Return the (X, Y) coordinate for the center point of the cell that contains the specified text.  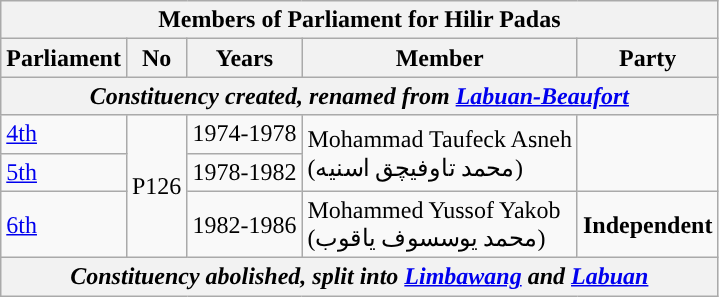
5th (64, 172)
1974-1978 (244, 134)
1978-1982 (244, 172)
6th (64, 224)
4th (64, 134)
Independent (647, 224)
Members of Parliament for Hilir Padas (360, 20)
Mohammad Taufeck Asneh (محمد تاوفيچق اسنيه) (440, 153)
Constituency abolished, split into Limbawang and Labuan (360, 277)
Member (440, 58)
1982-1986 (244, 224)
Parliament (64, 58)
Years (244, 58)
No (156, 58)
Constituency created, renamed from Labuan-Beaufort (360, 96)
P126 (156, 186)
Mohammed Yussof Yakob (محمد يوسسوف ياقوب) (440, 224)
Party (647, 58)
